Provide the (x, y) coordinate of the cell's center where the given text is located.  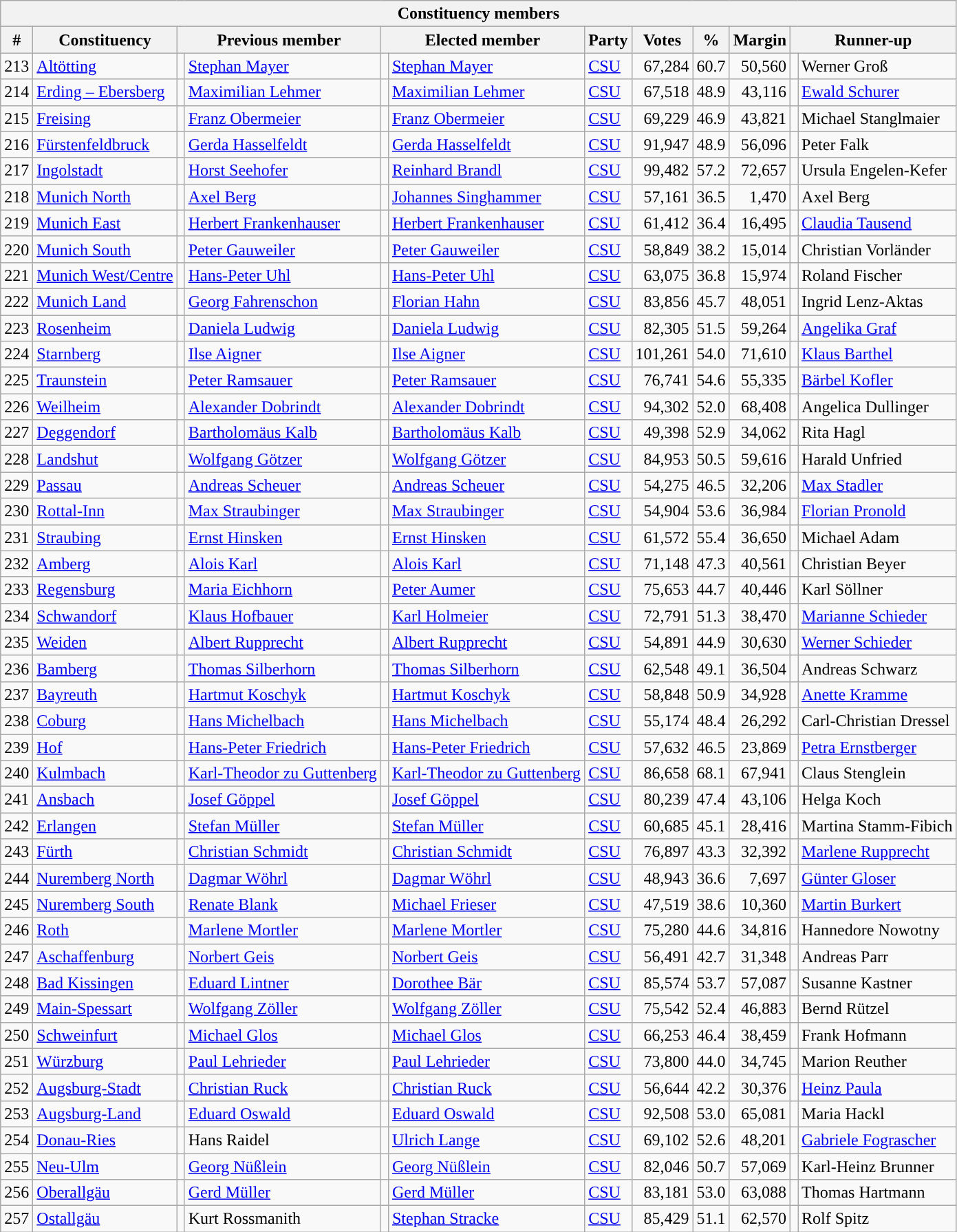
36,984 (760, 511)
85,429 (662, 1219)
54,275 (662, 485)
Augsburg-Stadt (105, 1087)
Dorothee Bär (486, 983)
Constituency members (479, 14)
Passau (105, 485)
Munich South (105, 249)
Claudia Tausend (877, 223)
# (17, 40)
26,292 (760, 721)
257 (17, 1219)
Schwandorf (105, 616)
224 (17, 354)
Werner Schieder (877, 642)
Donau-Ries (105, 1140)
34,062 (760, 433)
10,360 (760, 904)
Klaus Hofbauer (282, 616)
Margin (760, 40)
50,560 (760, 66)
248 (17, 983)
218 (17, 197)
Munich West/Centre (105, 275)
30,376 (760, 1087)
Carl-Christian Dressel (877, 721)
Michael Adam (877, 538)
32,206 (760, 485)
91,947 (662, 145)
40,446 (760, 590)
Johannes Singhammer (486, 197)
Erding – Ebersberg (105, 92)
Constituency (105, 40)
57,632 (662, 747)
34,816 (760, 931)
Schweinfurt (105, 1035)
Weilheim (105, 407)
Party (608, 40)
56,096 (760, 145)
235 (17, 642)
255 (17, 1167)
252 (17, 1087)
57.2 (711, 171)
228 (17, 459)
Rita Hagl (877, 433)
213 (17, 66)
Votes (662, 40)
44.9 (711, 642)
46,883 (760, 1009)
69,102 (662, 1140)
Munich East (105, 223)
Reinhard Brandl (486, 171)
50.5 (711, 459)
38.2 (711, 249)
246 (17, 931)
44.6 (711, 931)
76,741 (662, 381)
236 (17, 668)
Stephan Stracke (486, 1219)
Eduard Lintner (282, 983)
251 (17, 1061)
243 (17, 852)
Rottal-Inn (105, 511)
94,302 (662, 407)
84,953 (662, 459)
Rosenheim (105, 328)
Augsburg-Land (105, 1114)
Helga Koch (877, 800)
67,284 (662, 66)
Werner Groß (877, 66)
32,392 (760, 852)
86,658 (662, 774)
Anette Kramme (877, 694)
Elected member (482, 40)
Peter Falk (877, 145)
55.4 (711, 538)
222 (17, 301)
Ulrich Lange (486, 1140)
Ansbach (105, 800)
Kulmbach (105, 774)
54.6 (711, 381)
Horst Seehofer (282, 171)
239 (17, 747)
227 (17, 433)
Munich North (105, 197)
72,657 (760, 171)
Georg Fahrenschon (282, 301)
Fürth (105, 852)
28,416 (760, 826)
Runner-up (874, 40)
53.7 (711, 983)
82,046 (662, 1167)
Würzburg (105, 1061)
57,069 (760, 1167)
40,561 (760, 564)
82,305 (662, 328)
Amberg (105, 564)
Gabriele Fograscher (877, 1140)
71,610 (760, 354)
47.4 (711, 800)
Karl Söllner (877, 590)
Neu-Ulm (105, 1167)
7,697 (760, 878)
46.9 (711, 118)
Christian Vorländer (877, 249)
Ingolstadt (105, 171)
75,280 (662, 931)
73,800 (662, 1061)
Ursula Engelen-Kefer (877, 171)
51.1 (711, 1219)
43.3 (711, 852)
57,087 (760, 983)
Bayreuth (105, 694)
58,849 (662, 249)
Thomas Hartmann (877, 1193)
Hof (105, 747)
67,941 (760, 774)
101,261 (662, 354)
52.6 (711, 1140)
Main-Spessart (105, 1009)
Florian Pronold (877, 511)
36.6 (711, 878)
219 (17, 223)
57,161 (662, 197)
61,572 (662, 538)
Roland Fischer (877, 275)
42.2 (711, 1087)
85,574 (662, 983)
Bärbel Kofler (877, 381)
36.5 (711, 197)
Michael Frieser (486, 904)
220 (17, 249)
34,928 (760, 694)
49,398 (662, 433)
54,891 (662, 642)
55,174 (662, 721)
221 (17, 275)
46.4 (711, 1035)
Erlangen (105, 826)
54,904 (662, 511)
Nuremberg North (105, 878)
43,106 (760, 800)
Straubing (105, 538)
Aschaffenburg (105, 957)
241 (17, 800)
38.6 (711, 904)
48.4 (711, 721)
75,542 (662, 1009)
Bernd Rützel (877, 1009)
68,408 (760, 407)
71,148 (662, 564)
Günter Gloser (877, 878)
Landshut (105, 459)
60.7 (711, 66)
Fürstenfeldbruck (105, 145)
247 (17, 957)
229 (17, 485)
254 (17, 1140)
83,181 (662, 1193)
231 (17, 538)
36.4 (711, 223)
36.8 (711, 275)
61,412 (662, 223)
52.9 (711, 433)
Renate Blank (282, 904)
Regensburg (105, 590)
59,616 (760, 459)
242 (17, 826)
44.0 (711, 1061)
43,821 (760, 118)
62,570 (760, 1219)
72,791 (662, 616)
31,348 (760, 957)
80,239 (662, 800)
253 (17, 1114)
45.1 (711, 826)
55,335 (760, 381)
Oberallgäu (105, 1193)
15,974 (760, 275)
48,201 (760, 1140)
36,504 (760, 668)
68.1 (711, 774)
234 (17, 616)
237 (17, 694)
214 (17, 92)
Maria Eichhorn (282, 590)
50.7 (711, 1167)
Hannedore Nowotny (877, 931)
Rolf Spitz (877, 1219)
Starnberg (105, 354)
Bad Kissingen (105, 983)
63,088 (760, 1193)
47,519 (662, 904)
60,685 (662, 826)
36,650 (760, 538)
Nuremberg South (105, 904)
Deggendorf (105, 433)
38,470 (760, 616)
Martin Burkert (877, 904)
44.7 (711, 590)
Traunstein (105, 381)
Ewald Schurer (877, 92)
Peter Aumer (486, 590)
Kurt Rossmanith (282, 1219)
Coburg (105, 721)
Weiden (105, 642)
Bamberg (105, 668)
Klaus Barthel (877, 354)
59,264 (760, 328)
Marianne Schieder (877, 616)
48,943 (662, 878)
75,653 (662, 590)
Claus Stenglein (877, 774)
49.1 (711, 668)
Marion Reuther (877, 1061)
250 (17, 1035)
65,081 (760, 1114)
Karl Holmeier (486, 616)
53.6 (711, 511)
51.5 (711, 328)
23,869 (760, 747)
226 (17, 407)
Christian Beyer (877, 564)
Previous member (279, 40)
Freising (105, 118)
Michael Stanglmaier (877, 118)
Andreas Parr (877, 957)
69,229 (662, 118)
Harald Unfried (877, 459)
38,459 (760, 1035)
Angelika Graf (877, 328)
56,644 (662, 1087)
Florian Hahn (486, 301)
34,745 (760, 1061)
Munich Land (105, 301)
67,518 (662, 92)
238 (17, 721)
42.7 (711, 957)
Heinz Paula (877, 1087)
240 (17, 774)
245 (17, 904)
51.3 (711, 616)
230 (17, 511)
Altötting (105, 66)
62,548 (662, 668)
216 (17, 145)
Hans Raidel (282, 1140)
217 (17, 171)
Petra Ernstberger (877, 747)
Angelica Dullinger (877, 407)
1,470 (760, 197)
Martina Stamm-Fibich (877, 826)
99,482 (662, 171)
Andreas Schwarz (877, 668)
Frank Hofmann (877, 1035)
92,508 (662, 1114)
83,856 (662, 301)
256 (17, 1193)
Maria Hackl (877, 1114)
52.0 (711, 407)
16,495 (760, 223)
244 (17, 878)
43,116 (760, 92)
Roth (105, 931)
225 (17, 381)
Ingrid Lenz-Aktas (877, 301)
63,075 (662, 275)
Max Stadler (877, 485)
Marlene Rupprecht (877, 852)
76,897 (662, 852)
249 (17, 1009)
45.7 (711, 301)
Susanne Kastner (877, 983)
56,491 (662, 957)
Ostallgäu (105, 1219)
47.3 (711, 564)
50.9 (711, 694)
233 (17, 590)
52.4 (711, 1009)
66,253 (662, 1035)
215 (17, 118)
58,848 (662, 694)
30,630 (760, 642)
232 (17, 564)
% (711, 40)
48,051 (760, 301)
223 (17, 328)
54.0 (711, 354)
15,014 (760, 249)
Karl-Heinz Brunner (877, 1167)
